Return [X, Y] of the center of cell containing provided text 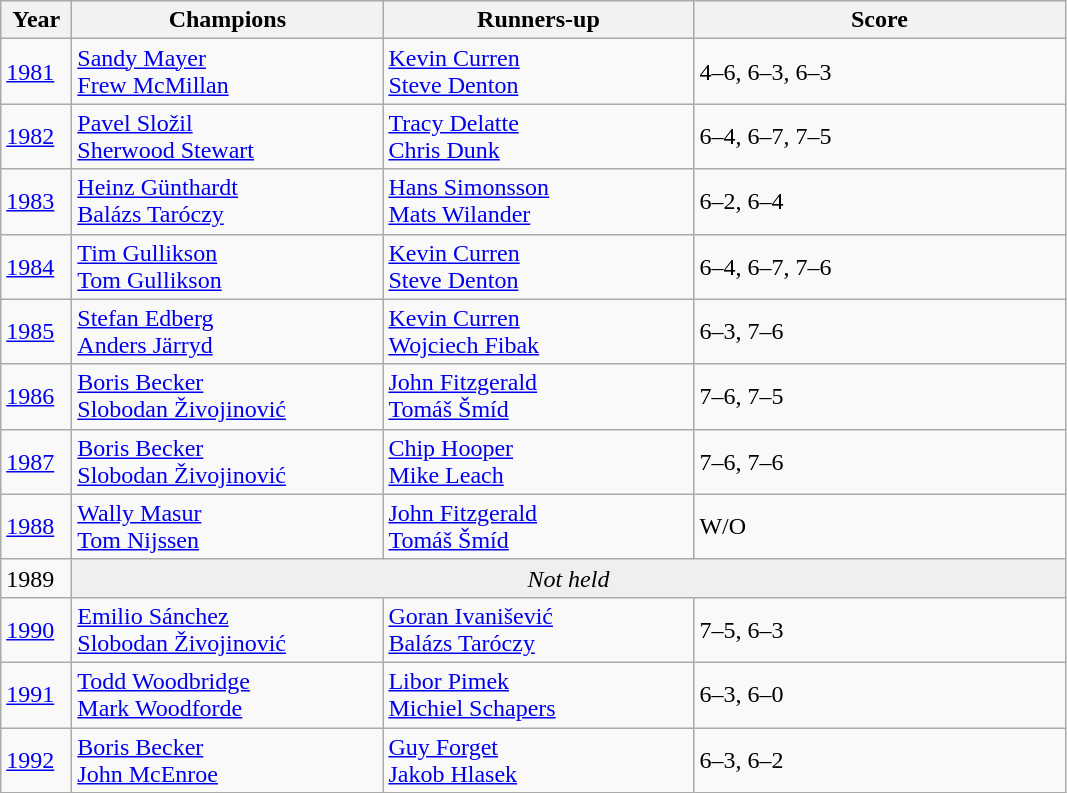
Wally Masur Tom Nijssen [228, 526]
W/O [880, 526]
Kevin Curren Wojciech Fibak [538, 332]
Runners-up [538, 20]
Heinz Günthardt Balázs Taróczy [228, 202]
6–2, 6–4 [880, 202]
1982 [36, 136]
Hans Simonsson Mats Wilander [538, 202]
7–6, 7–5 [880, 396]
1986 [36, 396]
Tim Gullikson Tom Gullikson [228, 266]
Champions [228, 20]
4–6, 6–3, 6–3 [880, 72]
6–3, 7–6 [880, 332]
1989 [36, 578]
1987 [36, 462]
Pavel Složil Sherwood Stewart [228, 136]
1990 [36, 630]
Boris Becker John McEnroe [228, 760]
7–5, 6–3 [880, 630]
Goran Ivanišević Balázs Taróczy [538, 630]
6–4, 6–7, 7–5 [880, 136]
Year [36, 20]
Not held [568, 578]
Score [880, 20]
1983 [36, 202]
1991 [36, 694]
Emilio Sánchez Slobodan Živojinović [228, 630]
Chip Hooper Mike Leach [538, 462]
6–3, 6–2 [880, 760]
1981 [36, 72]
1992 [36, 760]
1984 [36, 266]
1985 [36, 332]
6–4, 6–7, 7–6 [880, 266]
Sandy Mayer Frew McMillan [228, 72]
Todd Woodbridge Mark Woodforde [228, 694]
7–6, 7–6 [880, 462]
Stefan Edberg Anders Järryd [228, 332]
6–3, 6–0 [880, 694]
Tracy Delatte Chris Dunk [538, 136]
Libor Pimek Michiel Schapers [538, 694]
1988 [36, 526]
Guy Forget Jakob Hlasek [538, 760]
